Extract the (X, Y) coordinate from the center of the cell holding the provided text.  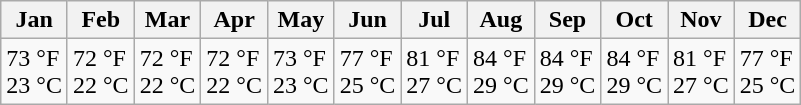
Sep (568, 20)
Jun (368, 20)
Jul (434, 20)
Oct (634, 20)
Dec (768, 20)
Feb (100, 20)
Nov (702, 20)
Mar (168, 20)
Aug (502, 20)
Apr (234, 20)
Jan (34, 20)
May (300, 20)
